Capture the cell that displays the provided text and extract its [x, y] central coordinate. 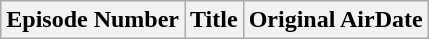
Episode Number [93, 20]
Title [214, 20]
Original AirDate [336, 20]
